Determine the (X, Y) coordinate at the center of the cell enclosing the given text.  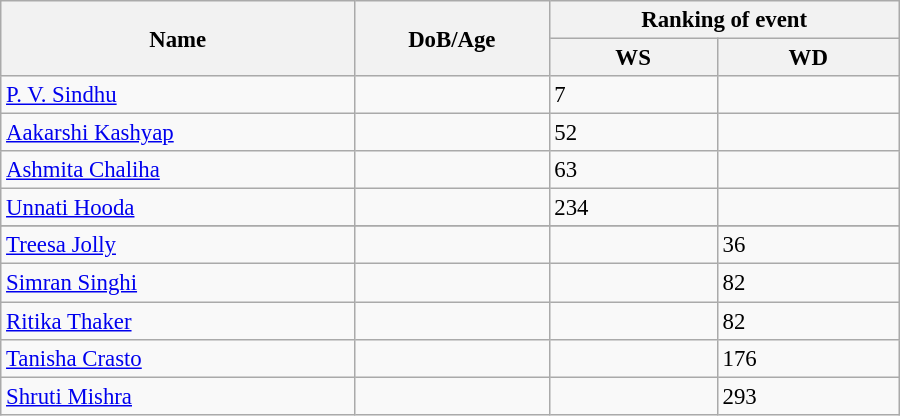
Treesa Jolly (178, 245)
7 (633, 95)
P. V. Sindhu (178, 95)
Ritika Thaker (178, 321)
DoB/Age (452, 38)
234 (633, 208)
WD (808, 58)
Shruti Mishra (178, 396)
176 (808, 358)
Aakarshi Kashyap (178, 133)
WS (633, 58)
Unnati Hooda (178, 208)
293 (808, 396)
Ranking of event (724, 20)
52 (633, 133)
Ashmita Chaliha (178, 170)
63 (633, 170)
36 (808, 245)
Tanisha Crasto (178, 358)
Simran Singhi (178, 283)
Name (178, 38)
